Output the (x, y) coordinate of the center of the cell containing the given text.  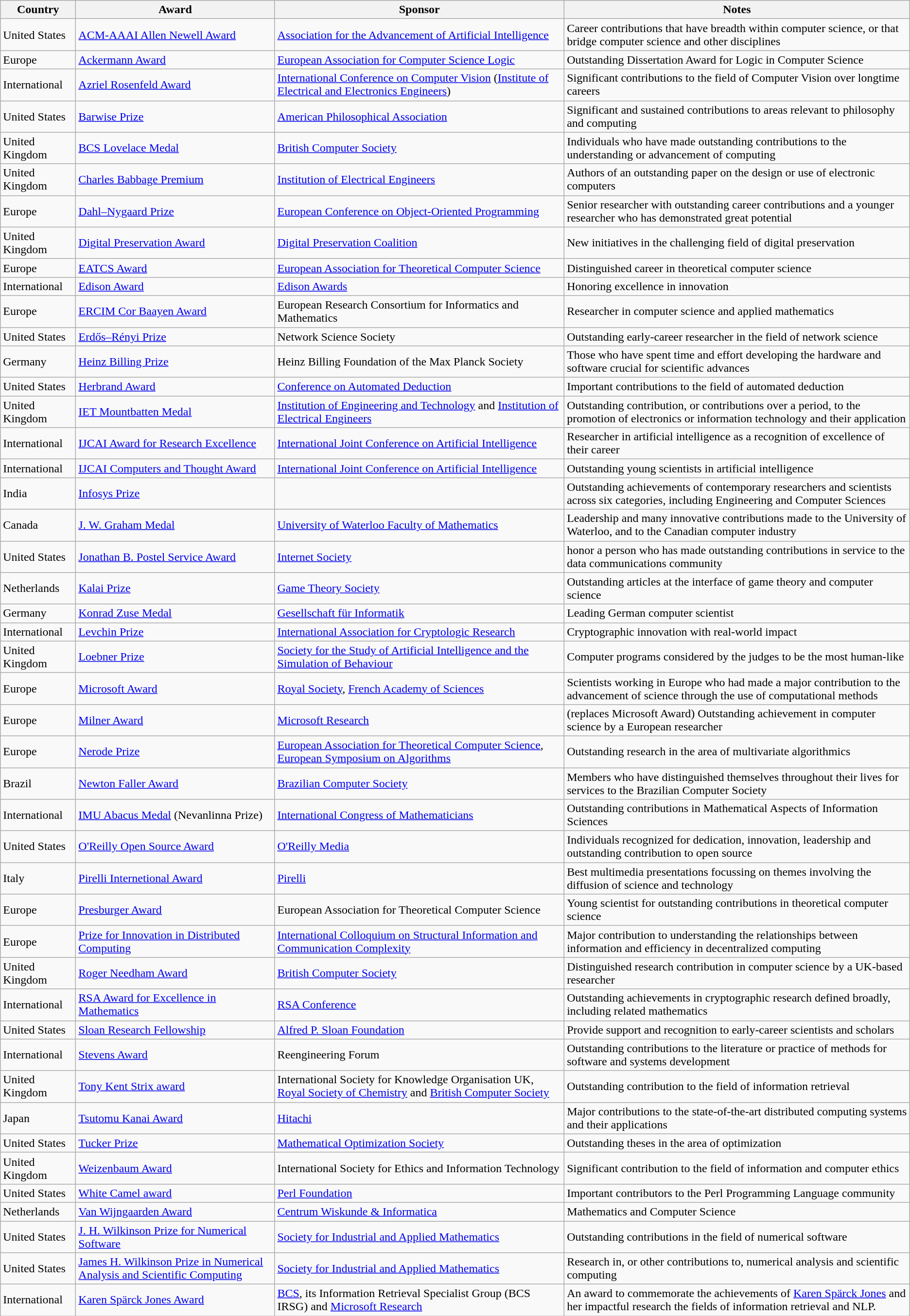
Dahl–Nygaard Prize (175, 211)
European Association for Theoretical Computer Science, European Symposium on Algorithms (420, 751)
Honoring excellence in innovation (737, 286)
honor a person who has made outstanding contributions in service to the data communications community (737, 557)
Presburger Award (175, 910)
Outstanding young scientists in artificial intelligence (737, 468)
James H. Wilkinson Prize in Numerical Analysis and Scientific Computing (175, 1268)
Game Theory Society (420, 588)
International Conference on Computer Vision (Institute of Electrical and Electronics Engineers) (420, 85)
Mathematics and Computer Science (737, 1212)
Kalai Prize (175, 588)
Erdős–Rényi Prize (175, 337)
Digital Preservation Award (175, 243)
Award (175, 10)
University of Waterloo Faculty of Mathematics (420, 525)
IMU Abacus Medal (Nevanlinna Prize) (175, 815)
IJCAI Award for Research Excellence (175, 443)
Cryptographic innovation with real-world impact (737, 632)
Important contributors to the Perl Programming Language community (737, 1193)
International Society for Ethics and Information Technology (420, 1168)
Scientists working in Europe who had made a major contribution to the advancement of science through the use of computational methods (737, 688)
Tony Kent Strix award (175, 1087)
Nerode Prize (175, 751)
Computer programs considered by the judges to be the most human-like (737, 657)
Stevens Award (175, 1055)
American Philosophical Association (420, 117)
Society for the Study of Artificial Intelligence and the Simulation of Behaviour (420, 657)
EATCS Award (175, 268)
J. H. Wilkinson Prize for Numerical Software (175, 1236)
BCS Lovelace Medal (175, 148)
Karen Spärck Jones Award (175, 1300)
Those who have spent time and effort developing the hardware and software crucial for scientific advances (737, 362)
Institution of Engineering and Technology and Institution of Electrical Engineers (420, 412)
Roger Needham Award (175, 973)
Outstanding early-career researcher in the field of network science (737, 337)
Research in, or other contributions to, numerical analysis and scientific computing (737, 1268)
Significant contribution to the field of information and computer ethics (737, 1168)
Major contributions to the state-of-the-art distributed computing systems and their applications (737, 1118)
Sponsor (420, 10)
Association for the Advancement of Artificial Intelligence (420, 35)
Pirelli Internetional Award (175, 879)
Outstanding articles at the interface of game theory and computer science (737, 588)
Van Wijngaarden Award (175, 1212)
Career contributions that have breadth within computer science, or that bridge computer science and other disciplines (737, 35)
Institution of Electrical Engineers (420, 180)
O'Reilly Media (420, 847)
Individuals who have made outstanding contributions to the understanding or advancement of computing (737, 148)
Authors of an outstanding paper on the design or use of electronic computers (737, 180)
An award to commemorate the achievements of Karen Spärck Jones and her impactful research the fields of information retrieval and NLP. (737, 1300)
Heinz Billing Prize (175, 362)
Members who have distinguished themselves throughout their lives for services to the Brazilian Computer Society (737, 783)
International Association for Cryptologic Research (420, 632)
Reengineering Forum (420, 1055)
Gesellschaft für Informatik (420, 613)
Distinguished career in theoretical computer science (737, 268)
Konrad Zuse Medal (175, 613)
RSA Conference (420, 1005)
Japan (38, 1118)
Outstanding Dissertation Award for Logic in Computer Science (737, 60)
Outstanding contribution to the field of information retrieval (737, 1087)
(replaces Microsoft Award) Outstanding achievement in computer science by a European researcher (737, 720)
Significant and sustained contributions to areas relevant to philosophy and computing (737, 117)
New initiatives in the challenging field of digital preservation (737, 243)
Important contributions to the field of automated deduction (737, 387)
Newton Faller Award (175, 783)
IET Mountbatten Medal (175, 412)
India (38, 494)
International Congress of Mathematicians (420, 815)
Perl Foundation (420, 1193)
Individuals recognized for dedication, innovation, leadership and outstanding contribution to open source (737, 847)
Outstanding contributions to the literature or practice of methods for software and systems development (737, 1055)
Levchin Prize (175, 632)
Outstanding contributions in Mathematical Aspects of Information Sciences (737, 815)
International Society for Knowledge Organisation UK, Royal Society of Chemistry and British Computer Society (420, 1087)
Notes (737, 10)
Edison Awards (420, 286)
Canada (38, 525)
Royal Society, French Academy of Sciences (420, 688)
Jonathan B. Postel Service Award (175, 557)
Italy (38, 879)
International Colloquium on Structural Information and Communication Complexity (420, 942)
ERCIM Cor Baayen Award (175, 311)
Ackermann Award (175, 60)
Mathematical Optimization Society (420, 1143)
Provide support and recognition to early-career scientists and scholars (737, 1030)
Tsutomu Kanai Award (175, 1118)
Hitachi (420, 1118)
Young scientist for outstanding contributions in theoretical computer science (737, 910)
Tucker Prize (175, 1143)
European Conference on Object-Oriented Programming (420, 211)
RSA Award for Excellence in Mathematics (175, 1005)
Outstanding contribution, or contributions over a period, to the promotion of electronics or information technology and their application (737, 412)
European Research Consortium for Informatics and Mathematics (420, 311)
Charles Babbage Premium (175, 180)
Brazil (38, 783)
Centrum Wiskunde & Informatica (420, 1212)
Weizenbaum Award (175, 1168)
Conference on Automated Deduction (420, 387)
Microsoft Research (420, 720)
O'Reilly Open Source Award (175, 847)
Herbrand Award (175, 387)
European Association for Computer Science Logic (420, 60)
Leadership and many innovative contributions made to the University of Waterloo, and to the Canadian computer industry (737, 525)
Outstanding achievements of contemporary researchers and scientists across six categories, including Engineering and Computer Sciences (737, 494)
Infosys Prize (175, 494)
Loebner Prize (175, 657)
Digital Preservation Coalition (420, 243)
Outstanding theses in the area of optimization (737, 1143)
Barwise Prize (175, 117)
Sloan Research Fellowship (175, 1030)
Senior researcher with outstanding career contributions and a younger researcher who has demonstrated great potential (737, 211)
Outstanding contributions in the field of numerical software (737, 1236)
Prize for Innovation in Distributed Computing (175, 942)
IJCAI Computers and Thought Award (175, 468)
Heinz Billing Foundation of the Max Planck Society (420, 362)
BCS, its Information Retrieval Specialist Group (BCS IRSG) and Microsoft Research (420, 1300)
Alfred P. Sloan Foundation (420, 1030)
Outstanding research in the area of multivariate algorithmics (737, 751)
Internet Society (420, 557)
Leading German computer scientist (737, 613)
Edison Award (175, 286)
Milner Award (175, 720)
Major contribution to understanding the relationships between information and efficiency in decentralized computing (737, 942)
Researcher in computer science and applied mathematics (737, 311)
Country (38, 10)
Outstanding achievements in cryptographic research defined broadly, including related mathematics (737, 1005)
Network Science Society (420, 337)
Distinguished research contribution in computer science by a UK-based researcher (737, 973)
Significant contributions to the field of Computer Vision over longtime careers (737, 85)
Pirelli (420, 879)
Researcher in artificial intelligence as a recognition of excellence of their career (737, 443)
J. W. Graham Medal (175, 525)
ACM-AAAI Allen Newell Award (175, 35)
Azriel Rosenfeld Award (175, 85)
Brazilian Computer Society (420, 783)
Microsoft Award (175, 688)
White Camel award (175, 1193)
Best multimedia presentations focussing on themes involving the diffusion of science and technology (737, 879)
